Detect which cell encompasses the target text, then output its (X, Y) center coordinate. 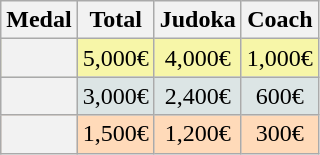
Total (116, 20)
4,000€ (198, 58)
Judoka (198, 20)
600€ (280, 96)
1,000€ (280, 58)
Medal (39, 20)
300€ (280, 134)
2,400€ (198, 96)
3,000€ (116, 96)
1,500€ (116, 134)
5,000€ (116, 58)
1,200€ (198, 134)
Coach (280, 20)
